Determine the [X, Y] coordinate at the center of the cell enclosing the given text.  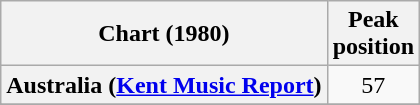
Chart (1980) [164, 34]
57 [373, 85]
Australia (Kent Music Report) [164, 85]
Peakposition [373, 34]
